Capture the cell that displays the provided text and extract its [x, y] central coordinate. 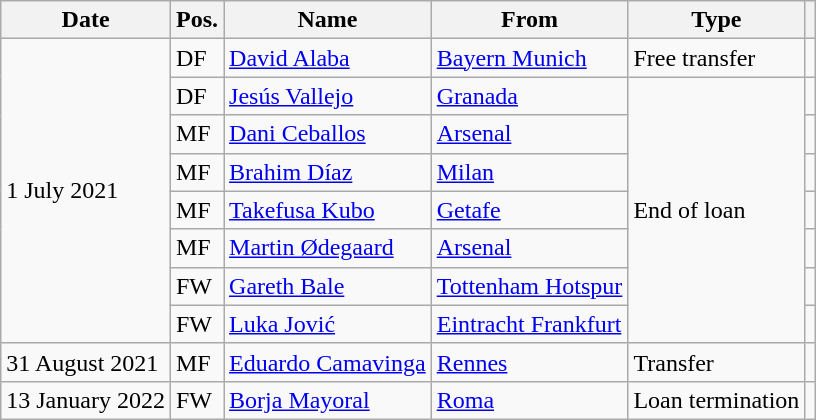
Dani Ceballos [328, 134]
Name [328, 20]
Borja Mayoral [328, 400]
From [530, 20]
Free transfer [716, 58]
Pos. [196, 20]
Eintracht Frankfurt [530, 324]
Martin Ødegaard [328, 248]
Loan termination [716, 400]
Milan [530, 172]
1 July 2021 [86, 191]
Tottenham Hotspur [530, 286]
Transfer [716, 362]
Brahim Díaz [328, 172]
End of loan [716, 210]
Type [716, 20]
Takefusa Kubo [328, 210]
Date [86, 20]
Eduardo Camavinga [328, 362]
Luka Jović [328, 324]
Rennes [530, 362]
Roma [530, 400]
David Alaba [328, 58]
Bayern Munich [530, 58]
Jesús Vallejo [328, 96]
13 January 2022 [86, 400]
Gareth Bale [328, 286]
Granada [530, 96]
31 August 2021 [86, 362]
Getafe [530, 210]
